Determine the [x, y] coordinate at the center of the cell enclosing the given text.  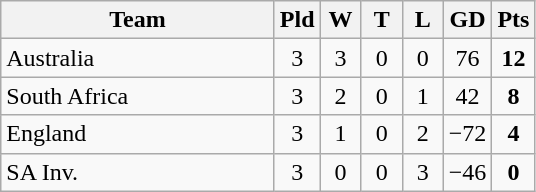
England [138, 134]
SA Inv. [138, 172]
−46 [468, 172]
Australia [138, 58]
12 [514, 58]
Team [138, 20]
South Africa [138, 96]
−72 [468, 134]
8 [514, 96]
76 [468, 58]
Pld [297, 20]
42 [468, 96]
W [340, 20]
GD [468, 20]
L [422, 20]
T [382, 20]
Pts [514, 20]
4 [514, 134]
